Provide the (x, y) coordinate of the cell's center where the given text is located.  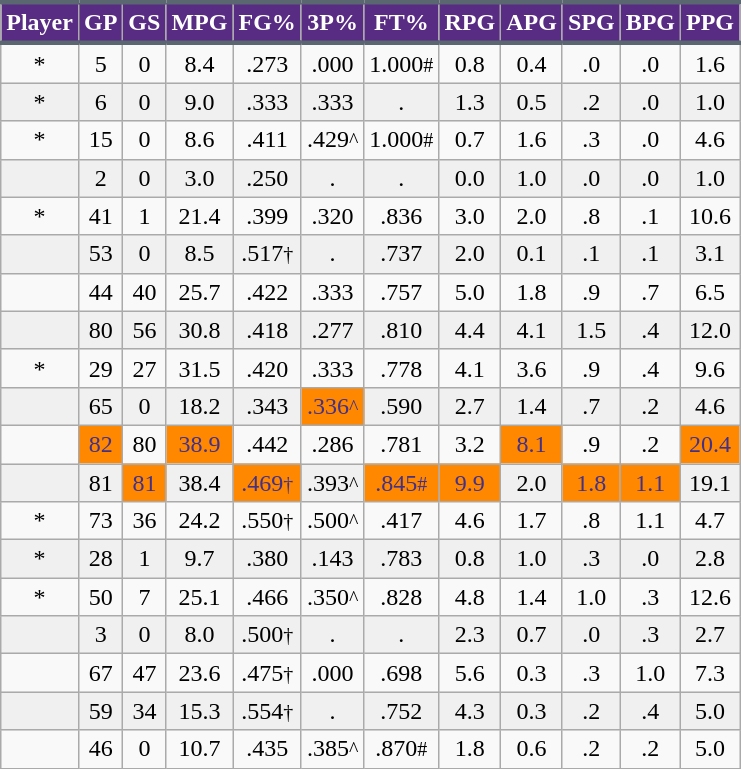
4.8 (470, 597)
47 (144, 673)
.466 (267, 597)
8.6 (200, 140)
.778 (402, 368)
.273 (267, 63)
.429^ (332, 140)
23.6 (200, 673)
28 (100, 559)
10.6 (710, 216)
4.4 (470, 330)
3.1 (710, 254)
.393^ (332, 483)
5.6 (470, 673)
Player (40, 22)
FG% (267, 22)
6.5 (710, 292)
SPG (591, 22)
.469† (267, 483)
38.4 (200, 483)
20.4 (710, 444)
.422 (267, 292)
25.1 (200, 597)
.781 (402, 444)
.380 (267, 559)
PPG (710, 22)
9.9 (470, 483)
.336^ (332, 406)
.286 (332, 444)
0.1 (532, 254)
2 (100, 178)
8.4 (200, 63)
.385^ (332, 749)
7 (144, 597)
.420 (267, 368)
.343 (267, 406)
.845# (402, 483)
.250 (267, 178)
12.0 (710, 330)
.590 (402, 406)
53 (100, 254)
.810 (402, 330)
.500† (267, 635)
8.0 (200, 635)
9.6 (710, 368)
6 (100, 102)
2.3 (470, 635)
.320 (332, 216)
.757 (402, 292)
15 (100, 140)
.350^ (332, 597)
.737 (402, 254)
.418 (267, 330)
.550† (267, 521)
41 (100, 216)
15.3 (200, 711)
8.1 (532, 444)
3.2 (470, 444)
3.6 (532, 368)
8.5 (200, 254)
.417 (402, 521)
9.7 (200, 559)
MPG (200, 22)
59 (100, 711)
34 (144, 711)
5 (100, 63)
1.3 (470, 102)
.475† (267, 673)
.836 (402, 216)
GS (144, 22)
.783 (402, 559)
65 (100, 406)
9.0 (200, 102)
82 (100, 444)
4.7 (710, 521)
0.4 (532, 63)
36 (144, 521)
.143 (332, 559)
2.8 (710, 559)
.554† (267, 711)
31.5 (200, 368)
38.9 (200, 444)
3 (100, 635)
APG (532, 22)
.435 (267, 749)
.828 (402, 597)
67 (100, 673)
29 (100, 368)
0.5 (532, 102)
1.5 (591, 330)
FT% (402, 22)
21.4 (200, 216)
18.2 (200, 406)
.500^ (332, 521)
1.7 (532, 521)
3P% (332, 22)
.442 (267, 444)
.411 (267, 140)
.870# (402, 749)
.277 (332, 330)
.698 (402, 673)
46 (100, 749)
56 (144, 330)
.399 (267, 216)
RPG (470, 22)
.517† (267, 254)
19.1 (710, 483)
50 (100, 597)
44 (100, 292)
24.2 (200, 521)
.752 (402, 711)
27 (144, 368)
GP (100, 22)
0.6 (532, 749)
BPG (650, 22)
0.0 (470, 178)
25.7 (200, 292)
30.8 (200, 330)
10.7 (200, 749)
40 (144, 292)
12.6 (710, 597)
7.3 (710, 673)
4.3 (470, 711)
73 (100, 521)
